Extract the (x, y) coordinate from the center of the cell holding the provided text.  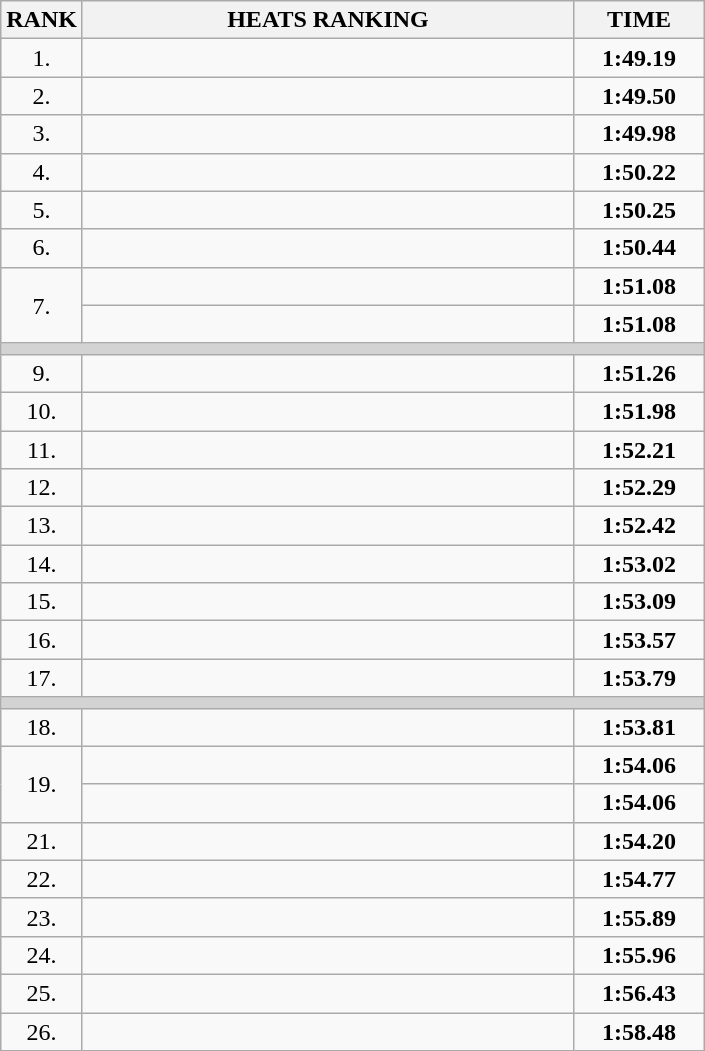
1. (42, 58)
1:53.09 (640, 602)
21. (42, 841)
16. (42, 640)
18. (42, 727)
1:49.50 (640, 96)
10. (42, 411)
TIME (640, 20)
HEATS RANKING (328, 20)
1:53.79 (640, 678)
1:50.25 (640, 210)
1:51.26 (640, 373)
1:55.89 (640, 917)
26. (42, 1031)
1:50.44 (640, 248)
1:58.48 (640, 1031)
3. (42, 134)
1:49.19 (640, 58)
1:53.81 (640, 727)
25. (42, 993)
1:49.98 (640, 134)
9. (42, 373)
14. (42, 564)
1:50.22 (640, 172)
5. (42, 210)
1:53.57 (640, 640)
1:55.96 (640, 955)
1:56.43 (640, 993)
24. (42, 955)
13. (42, 526)
1:53.02 (640, 564)
7. (42, 305)
1:54.77 (640, 879)
1:52.21 (640, 449)
1:51.98 (640, 411)
22. (42, 879)
RANK (42, 20)
11. (42, 449)
17. (42, 678)
19. (42, 784)
1:52.29 (640, 488)
6. (42, 248)
23. (42, 917)
1:54.20 (640, 841)
12. (42, 488)
15. (42, 602)
4. (42, 172)
2. (42, 96)
1:52.42 (640, 526)
